Provide the (x, y) coordinate of the cell's center where the given text is located.  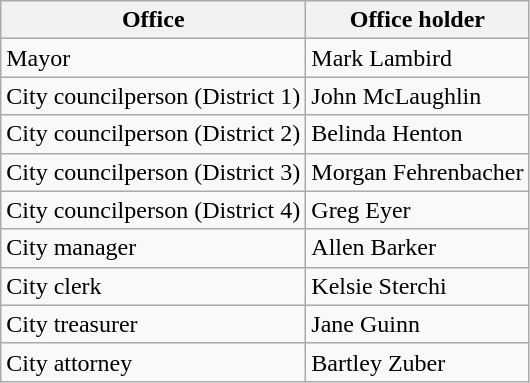
City councilperson (District 3) (154, 172)
Allen Barker (418, 248)
Office holder (418, 20)
City councilperson (District 4) (154, 210)
Office (154, 20)
City treasurer (154, 324)
Greg Eyer (418, 210)
Bartley Zuber (418, 362)
Belinda Henton (418, 134)
Jane Guinn (418, 324)
Mayor (154, 58)
City councilperson (District 1) (154, 96)
City clerk (154, 286)
City councilperson (District 2) (154, 134)
Kelsie Sterchi (418, 286)
City attorney (154, 362)
Morgan Fehrenbacher (418, 172)
City manager (154, 248)
John McLaughlin (418, 96)
Mark Lambird (418, 58)
